Locate the cell with the specified text and output its (x, y) center coordinate. 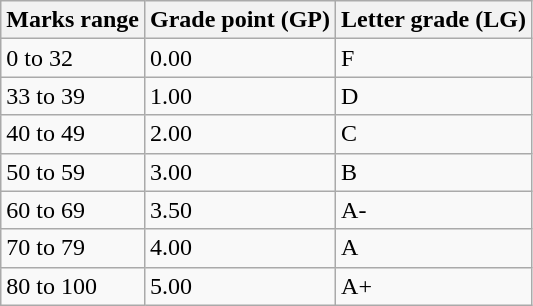
A (434, 248)
2.00 (240, 134)
33 to 39 (73, 96)
5.00 (240, 286)
F (434, 58)
80 to 100 (73, 286)
3.00 (240, 172)
C (434, 134)
A- (434, 210)
Letter grade (LG) (434, 20)
A+ (434, 286)
D (434, 96)
3.50 (240, 210)
50 to 59 (73, 172)
70 to 79 (73, 248)
40 to 49 (73, 134)
Grade point (GP) (240, 20)
0 to 32 (73, 58)
B (434, 172)
60 to 69 (73, 210)
1.00 (240, 96)
0.00 (240, 58)
Marks range (73, 20)
4.00 (240, 248)
